Pinpoint the cell where the given text exists, returning its (x, y) midpoint coordinate. 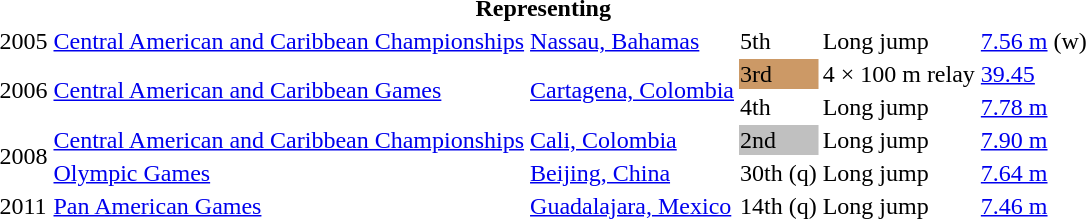
Cartagena, Colombia (632, 90)
5th (779, 41)
2nd (779, 140)
Beijing, China (632, 173)
3rd (779, 74)
4 × 100 m relay (898, 74)
Cali, Colombia (632, 140)
4th (779, 107)
Central American and Caribbean Games (289, 90)
30th (q) (779, 173)
Olympic Games (289, 173)
Nassau, Bahamas (632, 41)
